Find where the given text appears and provide that cell's center as (X, Y) coordinate. 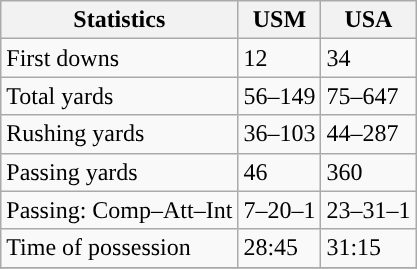
Time of possession (120, 248)
75–647 (368, 96)
Passing: Comp–Att–Int (120, 210)
First downs (120, 58)
Rushing yards (120, 134)
36–103 (280, 134)
31:15 (368, 248)
USM (280, 20)
12 (280, 58)
23–31–1 (368, 210)
Total yards (120, 96)
USA (368, 20)
46 (280, 172)
Statistics (120, 20)
44–287 (368, 134)
34 (368, 58)
28:45 (280, 248)
360 (368, 172)
Passing yards (120, 172)
7–20–1 (280, 210)
56–149 (280, 96)
